Find where the given text appears and provide that cell's center as (x, y) coordinate. 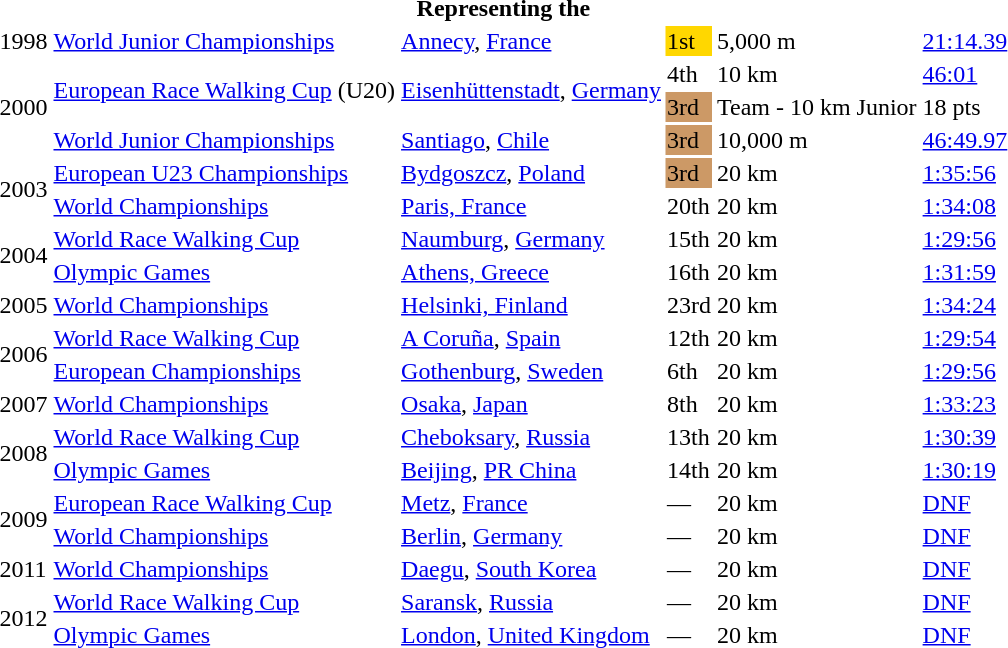
Beijing, PR China (532, 470)
5,000 m (816, 41)
Daegu, South Korea (532, 569)
Bydgoszcz, Poland (532, 173)
Berlin, Germany (532, 536)
Naumburg, Germany (532, 239)
Athens, Greece (532, 272)
13th (690, 437)
6th (690, 371)
Santiago, Chile (532, 140)
15th (690, 239)
Gothenburg, Sweden (532, 371)
European U23 Championships (224, 173)
23rd (690, 305)
Metz, France (532, 503)
20th (690, 206)
Cheboksary, Russia (532, 437)
European Race Walking Cup (224, 503)
14th (690, 470)
Helsinki, Finland (532, 305)
1st (690, 41)
A Coruña, Spain (532, 338)
8th (690, 404)
Annecy, France (532, 41)
European Race Walking Cup (U20) (224, 90)
12th (690, 338)
Paris, France (532, 206)
Osaka, Japan (532, 404)
European Championships (224, 371)
10 km (816, 74)
4th (690, 74)
Team - 10 km Junior (816, 107)
16th (690, 272)
Saransk, Russia (532, 602)
10,000 m (816, 140)
Eisenhüttenstadt, Germany (532, 90)
